For the text-containing cell, return its midpoint in [X, Y] coordinate format. 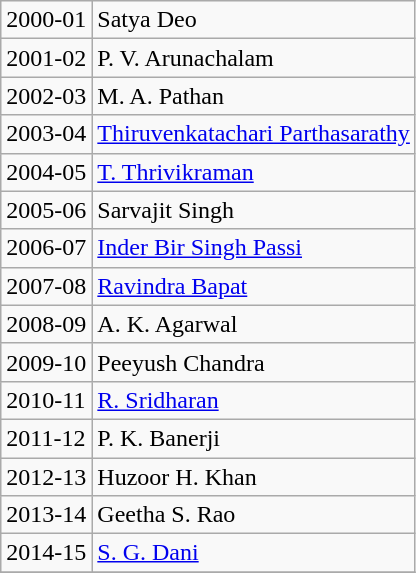
Thiruvenkatachari Parthasarathy [254, 134]
T. Thrivikraman [254, 172]
2008-09 [46, 324]
A. K. Agarwal [254, 324]
Huzoor H. Khan [254, 477]
Peeyush Chandra [254, 362]
2005-06 [46, 210]
2013-14 [46, 515]
M. A. Pathan [254, 96]
2012-13 [46, 477]
2006-07 [46, 248]
2001-02 [46, 58]
2009-10 [46, 362]
P. K. Banerji [254, 438]
Satya Deo [254, 20]
Geetha S. Rao [254, 515]
R. Sridharan [254, 400]
2014-15 [46, 553]
2000-01 [46, 20]
Ravindra Bapat [254, 286]
2011-12 [46, 438]
2010-11 [46, 400]
2002-03 [46, 96]
2004-05 [46, 172]
Sarvajit Singh [254, 210]
2003-04 [46, 134]
S. G. Dani [254, 553]
P. V. Arunachalam [254, 58]
2007-08 [46, 286]
Inder Bir Singh Passi [254, 248]
